Return the [x, y] coordinate for the center point of the cell that contains the specified text.  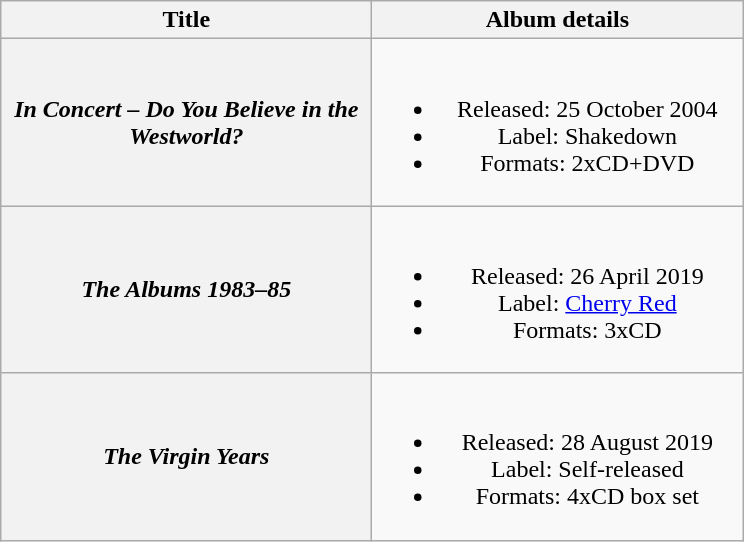
Album details [558, 20]
Released: 26 April 2019Label: Cherry RedFormats: 3xCD [558, 290]
Released: 25 October 2004Label: ShakedownFormats: 2xCD+DVD [558, 122]
The Albums 1983–85 [186, 290]
Released: 28 August 2019Label: Self-releasedFormats: 4xCD box set [558, 456]
In Concert – Do You Believe in the Westworld? [186, 122]
Title [186, 20]
The Virgin Years [186, 456]
